For the text-containing cell, return its midpoint in [X, Y] coordinate format. 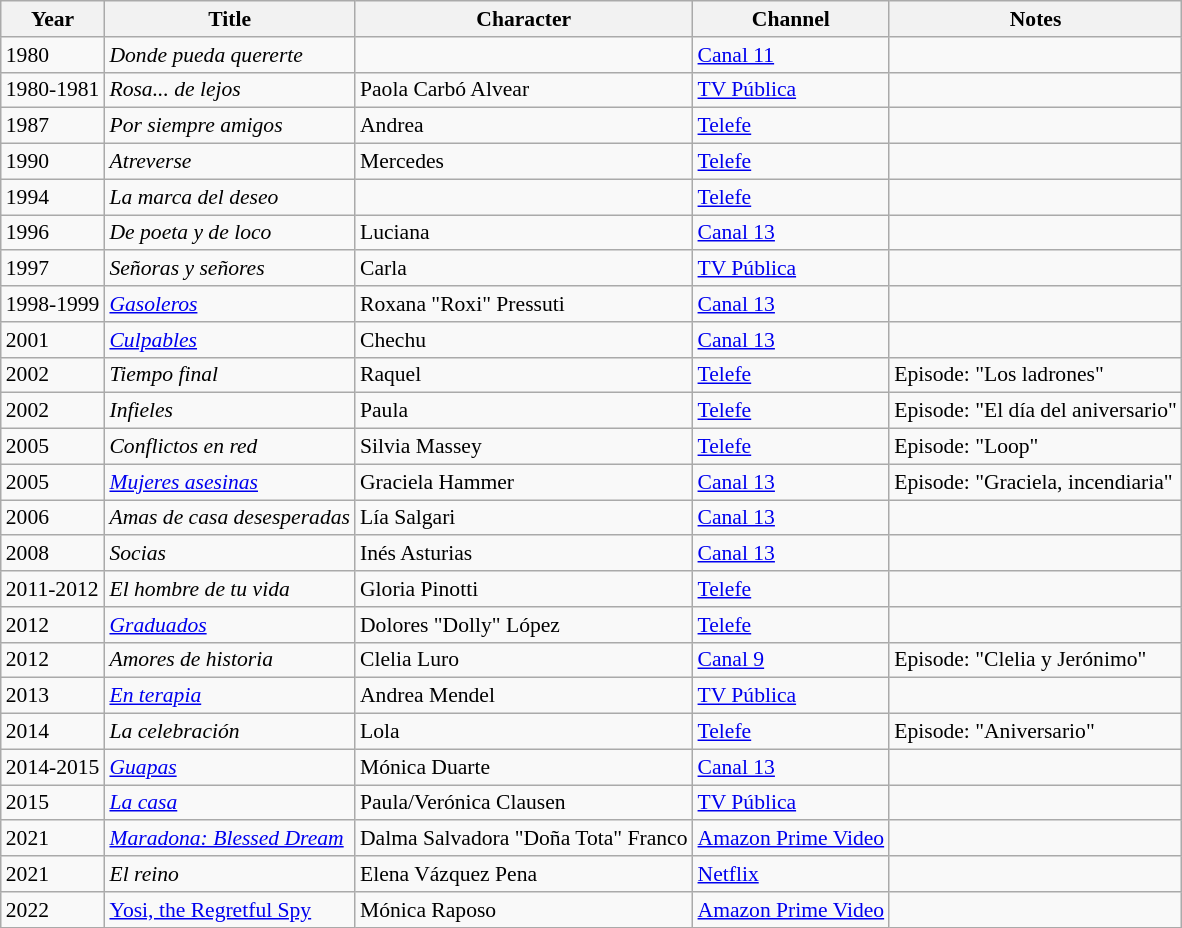
Culpables [230, 340]
1987 [53, 126]
Channel [792, 19]
Paula/Verónica Clausen [524, 803]
Character [524, 19]
1990 [53, 162]
1994 [53, 197]
Andrea [524, 126]
Dolores "Dolly" López [524, 625]
Chechu [524, 340]
Socias [230, 554]
Carla [524, 269]
Gloria Pinotti [524, 589]
Episode: "El día del aniversario" [1036, 411]
Amas de casa desesperadas [230, 518]
1997 [53, 269]
Paola Carbó Alvear [524, 90]
Netflix [792, 874]
Roxana "Roxi" Pressuti [524, 304]
Year [53, 19]
Silvia Massey [524, 447]
Episode: "Clelia y Jerónimo" [1036, 660]
Guapas [230, 767]
Elena Vázquez Pena [524, 874]
En terapia [230, 696]
Donde pueda quererte [230, 55]
Paula [524, 411]
2013 [53, 696]
Mónica Duarte [524, 767]
La casa [230, 803]
2011-2012 [53, 589]
Rosa... de lejos [230, 90]
La celebración [230, 732]
Title [230, 19]
Infieles [230, 411]
Conflictos en red [230, 447]
Canal 9 [792, 660]
Atreverse [230, 162]
Maradona: Blessed Dream [230, 839]
Episode: "Loop" [1036, 447]
Graciela Hammer [524, 482]
Episode: "Graciela, incendiaria" [1036, 482]
2001 [53, 340]
Andrea Mendel [524, 696]
Amores de historia [230, 660]
2008 [53, 554]
Graduados [230, 625]
Por siempre amigos [230, 126]
Lola [524, 732]
2015 [53, 803]
Yosi, the Regretful Spy [230, 910]
Canal 11 [792, 55]
2006 [53, 518]
El hombre de tu vida [230, 589]
1980 [53, 55]
2014-2015 [53, 767]
Inés Asturias [524, 554]
De poeta y de loco [230, 233]
Episode: "Los ladrones" [1036, 375]
Dalma Salvadora "Doña Tota" Franco [524, 839]
Mujeres asesinas [230, 482]
La marca del deseo [230, 197]
Mercedes [524, 162]
Mónica Raposo [524, 910]
1998-1999 [53, 304]
Luciana [524, 233]
Raquel [524, 375]
1980-1981 [53, 90]
Gasoleros [230, 304]
1996 [53, 233]
El reino [230, 874]
2014 [53, 732]
Lía Salgari [524, 518]
Notes [1036, 19]
Episode: "Aniversario" [1036, 732]
Tiempo final [230, 375]
2022 [53, 910]
Clelia Luro [524, 660]
Señoras y señores [230, 269]
